Identify which cell holds the provided text, then report its [X, Y] central coordinate. 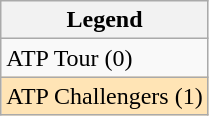
ATP Challengers (1) [104, 96]
ATP Tour (0) [104, 58]
Legend [104, 20]
